Identify which cell holds the provided text, then report its [X, Y] central coordinate. 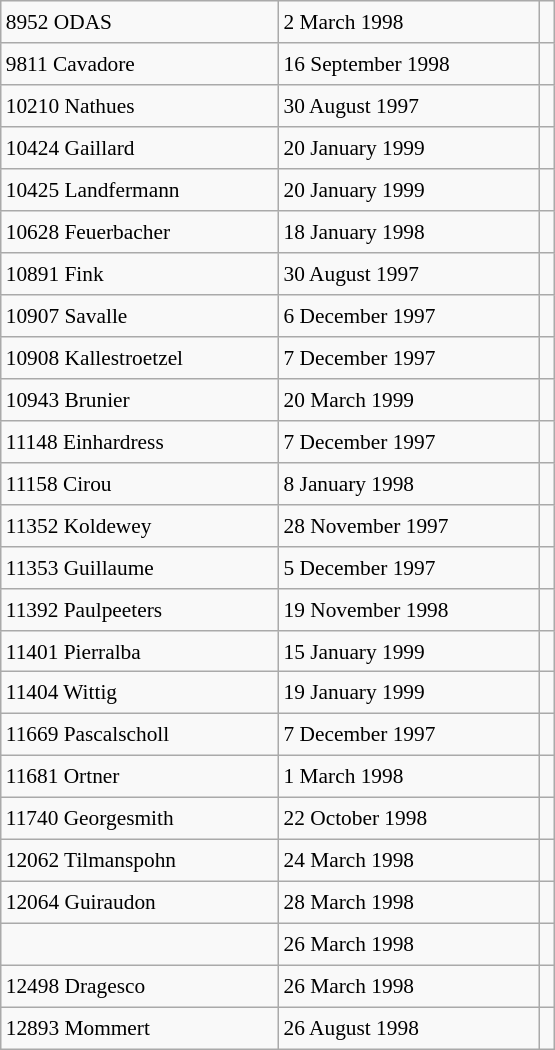
11148 Einhardress [140, 441]
10210 Nathues [140, 106]
6 December 1997 [410, 316]
11401 Pierralba [140, 651]
15 January 1999 [410, 651]
9811 Cavadore [140, 64]
10908 Kallestroetzel [140, 358]
2 March 1998 [410, 22]
11681 Ortner [140, 777]
10425 Landfermann [140, 190]
10907 Savalle [140, 316]
10424 Gaillard [140, 148]
26 August 1998 [410, 1028]
1 March 1998 [410, 777]
11353 Guillaume [140, 567]
12064 Guiraudon [140, 903]
12062 Tilmanspohn [140, 861]
5 December 1997 [410, 567]
12893 Mommert [140, 1028]
18 January 1998 [410, 232]
8 January 1998 [410, 483]
12498 Dragesco [140, 986]
19 January 1999 [410, 693]
8952 ODAS [140, 22]
10628 Feuerbacher [140, 232]
11392 Paulpeeters [140, 609]
10943 Brunier [140, 399]
16 September 1998 [410, 64]
11158 Cirou [140, 483]
19 November 1998 [410, 609]
22 October 1998 [410, 819]
28 November 1997 [410, 525]
11352 Koldewey [140, 525]
11404 Wittig [140, 693]
28 March 1998 [410, 903]
10891 Fink [140, 274]
11740 Georgesmith [140, 819]
20 March 1999 [410, 399]
11669 Pascalscholl [140, 735]
24 March 1998 [410, 861]
